Capture the cell that displays the provided text and extract its (x, y) central coordinate. 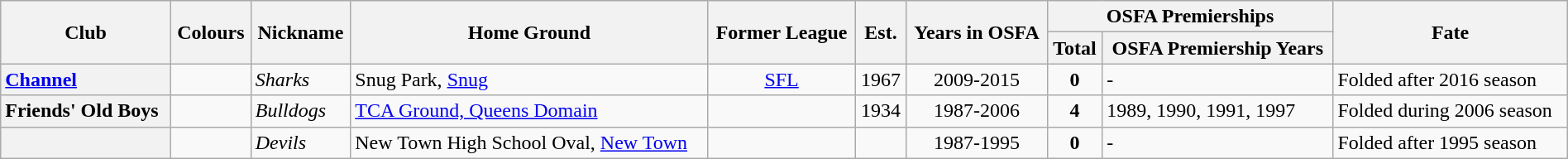
Est. (881, 32)
OSFA Premierships (1190, 17)
Colours (210, 32)
Bulldogs (300, 111)
1934 (881, 111)
Channel (86, 79)
TCA Ground, Queens Domain (529, 111)
Home Ground (529, 32)
1987-1995 (977, 142)
Sharks (300, 79)
Devils (300, 142)
Snug Park, Snug (529, 79)
2009-2015 (977, 79)
Nickname (300, 32)
Folded during 2006 season (1451, 111)
1987-2006 (977, 111)
Fate (1451, 32)
Folded after 1995 season (1451, 142)
1989, 1990, 1991, 1997 (1217, 111)
Total (1075, 48)
OSFA Premiership Years (1217, 48)
Friends' Old Boys (86, 111)
Club (86, 32)
Former League (782, 32)
4 (1075, 111)
Folded after 2016 season (1451, 79)
Years in OSFA (977, 32)
1967 (881, 79)
SFL (782, 79)
New Town High School Oval, New Town (529, 142)
